Scan for the cell matching the given text and deliver its (x, y) coordinate at center. 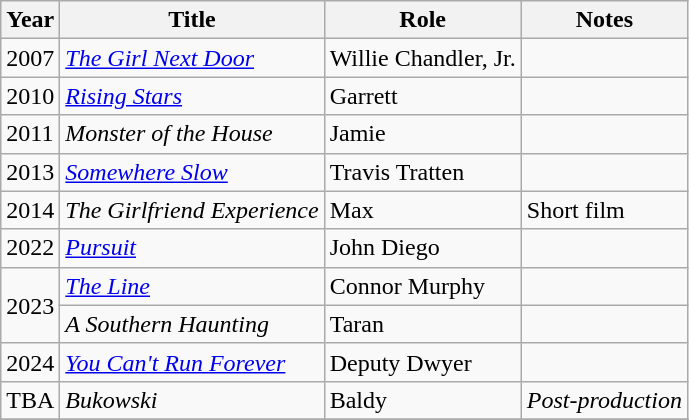
Rising Stars (192, 96)
Deputy Dwyer (422, 362)
2022 (30, 248)
The Line (192, 286)
Post-production (604, 400)
2013 (30, 172)
You Can't Run Forever (192, 362)
Connor Murphy (422, 286)
Taran (422, 324)
2014 (30, 210)
Baldy (422, 400)
Pursuit (192, 248)
TBA (30, 400)
Max (422, 210)
2007 (30, 58)
Travis Tratten (422, 172)
2023 (30, 305)
Somewhere Slow (192, 172)
Garrett (422, 96)
The Girlfriend Experience (192, 210)
2024 (30, 362)
Monster of the House (192, 134)
2011 (30, 134)
Bukowski (192, 400)
Willie Chandler, Jr. (422, 58)
John Diego (422, 248)
A Southern Haunting (192, 324)
The Girl Next Door (192, 58)
Short film (604, 210)
Year (30, 20)
Title (192, 20)
Role (422, 20)
Jamie (422, 134)
2010 (30, 96)
Notes (604, 20)
